Detect which cell encompasses the target text, then output its [X, Y] center coordinate. 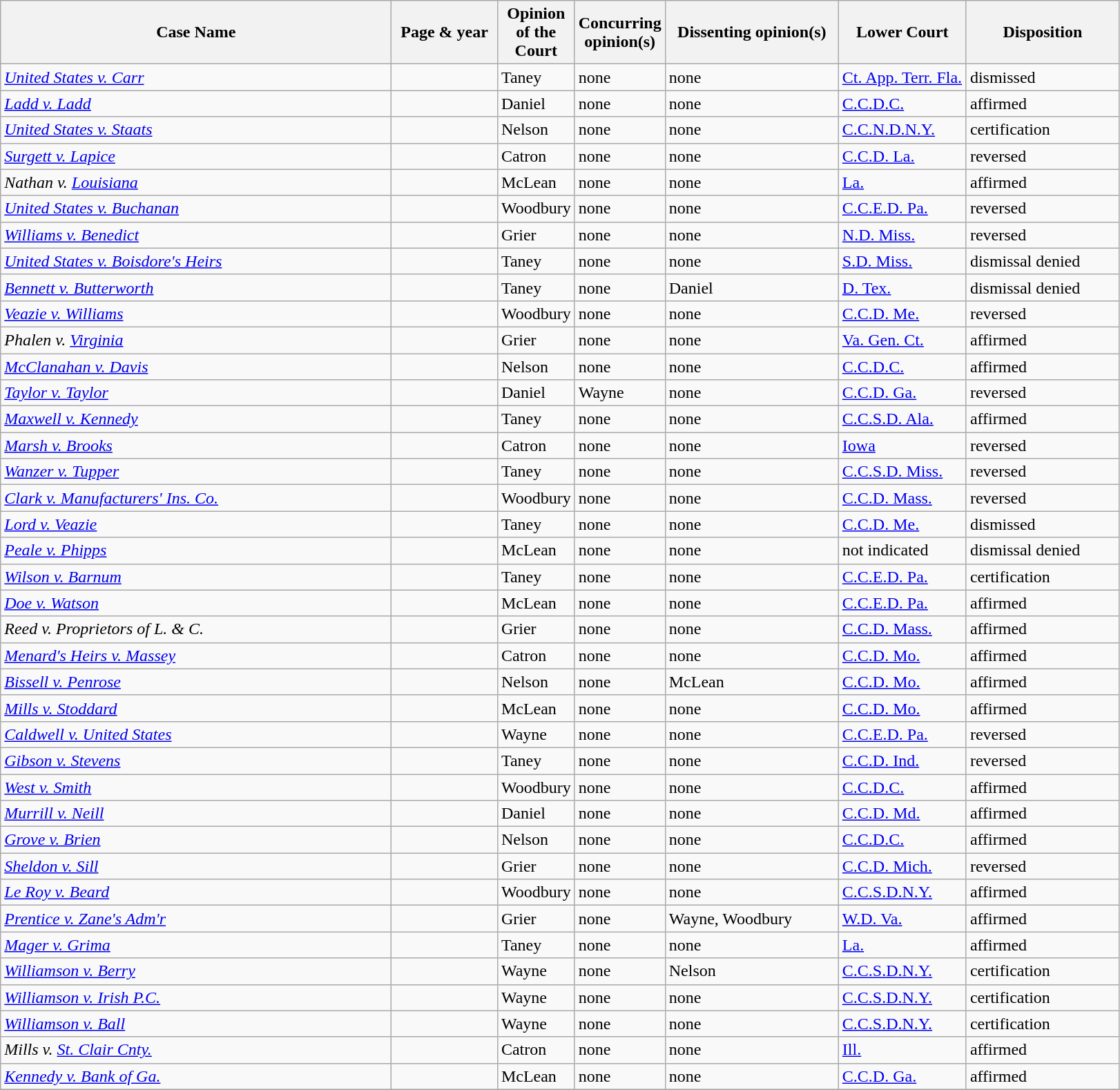
Kennedy v. Bank of Ga. [196, 1076]
Veazie v. Williams [196, 314]
Williamson v. Ball [196, 1024]
Sheldon v. Sill [196, 866]
C.C.N.D.N.Y. [902, 130]
Nathan v. Louisiana [196, 182]
C.C.S.D. Ala. [902, 419]
Phalen v. Virginia [196, 340]
W.D. Va. [902, 919]
Prentice v. Zane's Adm'r [196, 919]
Doe v. Watson [196, 603]
N.D. Miss. [902, 235]
Maxwell v. Kennedy [196, 419]
Murrill v. Neill [196, 814]
Gibson v. Stevens [196, 761]
C.C.S.D. Miss. [902, 472]
United States v. Boisdore's Heirs [196, 261]
Marsh v. Brooks [196, 446]
not indicated [902, 551]
C.C.D. Mich. [902, 866]
Page & year [445, 32]
Wilson v. Barnum [196, 577]
Lord v. Veazie [196, 524]
United States v. Staats [196, 130]
Bissell v. Penrose [196, 682]
C.C.D. Md. [902, 814]
S.D. Miss. [902, 261]
Williamson v. Berry [196, 971]
Case Name [196, 32]
United States v. Carr [196, 77]
Mills v. St. Clair Cnty. [196, 1050]
Grove v. Brien [196, 840]
Clark v. Manufacturers' Ins. Co. [196, 498]
Opinion of the Court [536, 32]
McClanahan v. Davis [196, 367]
Caldwell v. United States [196, 734]
Surgett v. Lapice [196, 156]
Williams v. Benedict [196, 235]
Wayne, Woodbury [751, 919]
Concurring opinion(s) [620, 32]
C.C.D. Ind. [902, 761]
Taylor v. Taylor [196, 393]
Williamson v. Irish P.C. [196, 997]
Va. Gen. Ct. [902, 340]
Iowa [902, 446]
D. Tex. [902, 287]
Ill. [902, 1050]
Lower Court [902, 32]
West v. Smith [196, 787]
Ladd v. Ladd [196, 104]
Disposition [1043, 32]
Mager v. Grima [196, 945]
United States v. Buchanan [196, 209]
Menard's Heirs v. Massey [196, 656]
Wanzer v. Tupper [196, 472]
Dissenting opinion(s) [751, 32]
Reed v. Proprietors of L. & C. [196, 629]
C.C.D. La. [902, 156]
Mills v. Stoddard [196, 708]
Ct. App. Terr. Fla. [902, 77]
Bennett v. Butterworth [196, 287]
Peale v. Phipps [196, 551]
Le Roy v. Beard [196, 892]
